Scan for the cell matching the given text and deliver its (X, Y) coordinate at center. 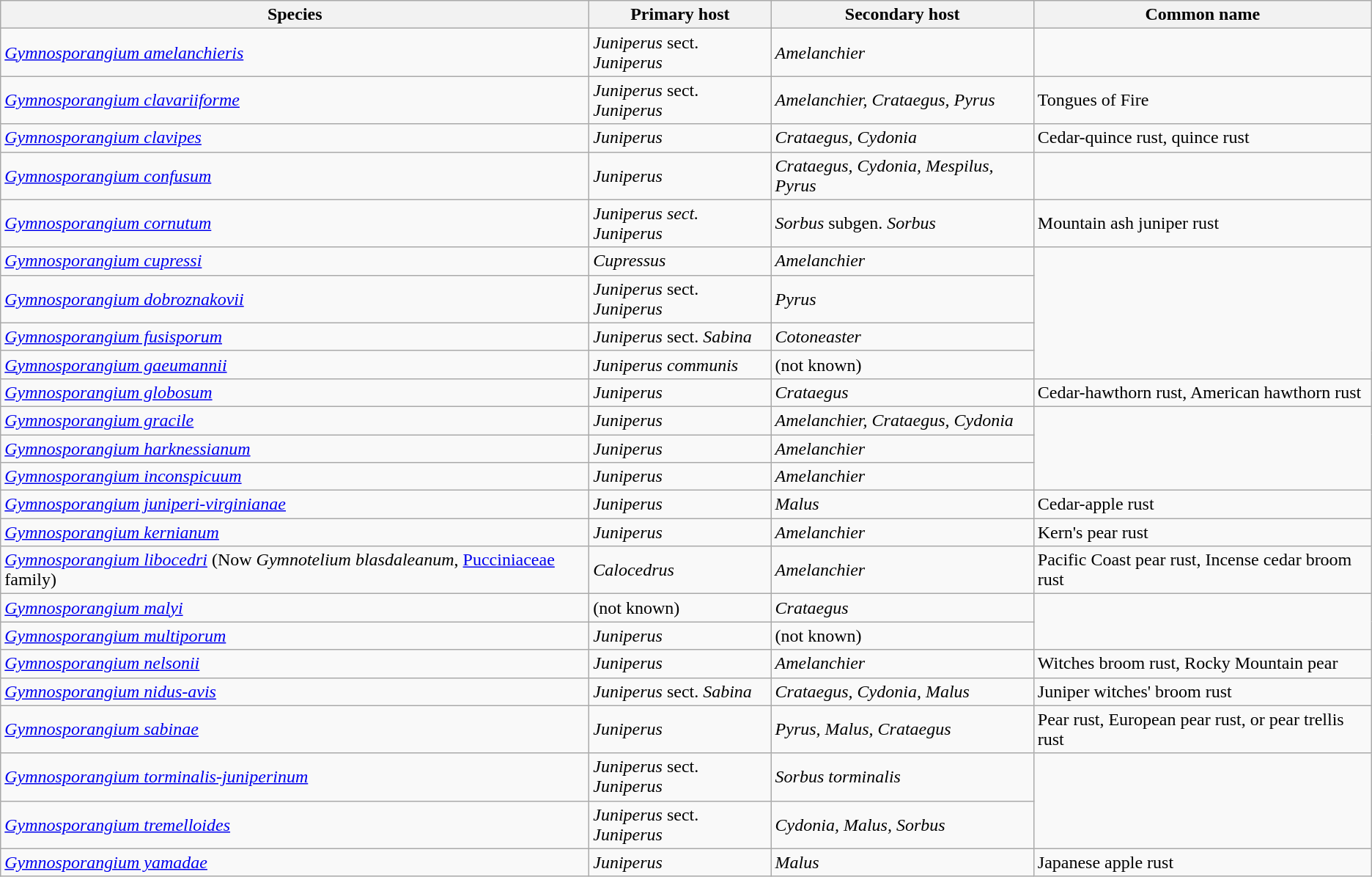
Crataegus, Cydonia, Mespilus, Pyrus (902, 176)
Calocedrus (680, 570)
Cedar-hawthorn rust, American hawthorn rust (1202, 392)
Sorbus subgen. Sorbus (902, 223)
Pacific Coast pear rust, Incense cedar broom rust (1202, 570)
Secondary host (902, 15)
Gymnosporangium clavariiforme (295, 100)
Cydonia, Malus, Sorbus (902, 824)
Cupressus (680, 261)
Gymnosporangium torminalis-juniperinum (295, 777)
Pyrus (902, 299)
Cedar-apple rust (1202, 504)
Cotoneaster (902, 337)
Juniperus communis (680, 364)
Gymnosporangium fusisporum (295, 337)
Gymnosporangium inconspicuum (295, 477)
Gymnosporangium sabinae (295, 729)
Gymnosporangium nelsonii (295, 664)
Crataegus, Cydonia, Malus (902, 691)
Amelanchier, Crataegus, Cydonia (902, 420)
Amelanchier, Crataegus, Pyrus (902, 100)
Common name (1202, 15)
Gymnosporangium multiporum (295, 636)
Kern's pear rust (1202, 532)
Sorbus torminalis (902, 777)
Gymnosporangium gracile (295, 420)
Gymnosporangium juniperi-virginianae (295, 504)
Gymnosporangium harknessianum (295, 448)
Gymnosporangium tremelloides (295, 824)
Gymnosporangium nidus-avis (295, 691)
Gymnosporangium globosum (295, 392)
Gymnosporangium confusum (295, 176)
Japanese apple rust (1202, 862)
Gymnosporangium kernianum (295, 532)
Gymnosporangium yamadae (295, 862)
Primary host (680, 15)
Gymnosporangium libocedri (Now Gymnotelium blasdaleanum, Pucciniaceae family) (295, 570)
Gymnosporangium dobroznakovii (295, 299)
Species (295, 15)
Juniper witches' broom rust (1202, 691)
Pyrus, Malus, Crataegus (902, 729)
Gymnosporangium clavipes (295, 138)
Tongues of Fire (1202, 100)
Gymnosporangium malyi (295, 608)
Pear rust, European pear rust, or pear trellis rust (1202, 729)
Witches broom rust, Rocky Mountain pear (1202, 664)
Crataegus, Cydonia (902, 138)
Gymnosporangium cupressi (295, 261)
Mountain ash juniper rust (1202, 223)
Gymnosporangium cornutum (295, 223)
Gymnosporangium amelanchieris (295, 53)
Gymnosporangium gaeumannii (295, 364)
Cedar-quince rust, quince rust (1202, 138)
